Identify which cell holds the provided text, then report its [x, y] central coordinate. 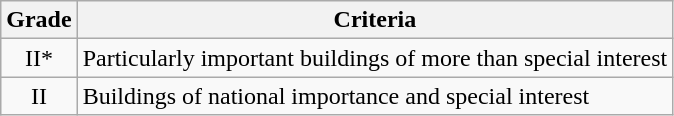
Buildings of national importance and special interest [375, 96]
Grade [39, 20]
II* [39, 58]
Criteria [375, 20]
II [39, 96]
Particularly important buildings of more than special interest [375, 58]
